Extract the (x, y) coordinate from the center of the cell holding the provided text.  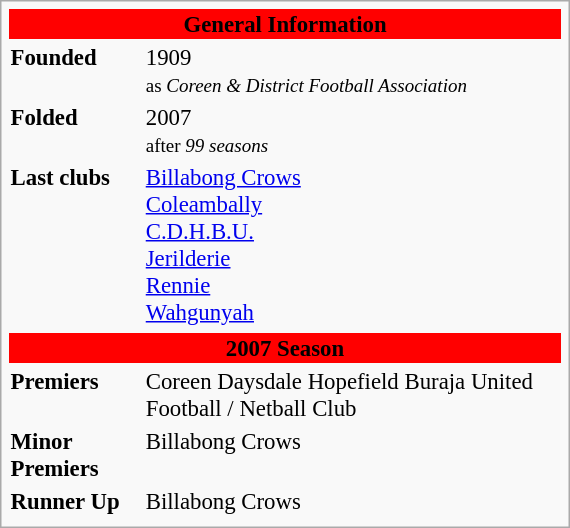
Billabong CrowsColeamballyC.D.H.B.U.JerilderieRennieWahgunyah (352, 244)
2007after 99 seasons (352, 130)
Runner Up (75, 501)
Folded (75, 130)
Founded (75, 70)
2007 Season (285, 348)
General Information (285, 24)
Minor Premiers (75, 454)
1909as Coreen & District Football Association (352, 70)
Coreen Daysdale Hopefield Buraja United Football / Netball Club (352, 394)
Last clubs (75, 244)
Premiers (75, 394)
